Extract the [X, Y] coordinate from the center of the cell holding the provided text.  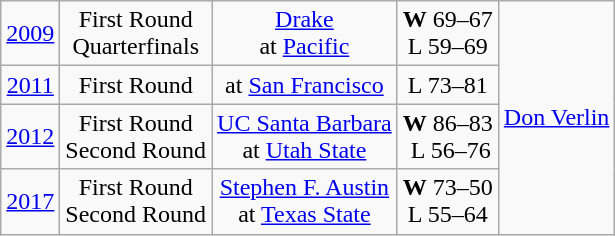
2009 [30, 34]
L 73–81 [448, 85]
W 86–83 L 56–76 [448, 136]
W 69–67L 59–69 [448, 34]
2012 [30, 136]
W 73–50L 55–64 [448, 202]
First Round [136, 85]
Don Verlin [556, 118]
2017 [30, 202]
Drakeat Pacific [305, 34]
First RoundQuarterfinals [136, 34]
UC Santa Barbaraat Utah State [305, 136]
at San Francisco [305, 85]
Stephen F. Austinat Texas State [305, 202]
2011 [30, 85]
